Locate the cell with the specified text and output its [x, y] center coordinate. 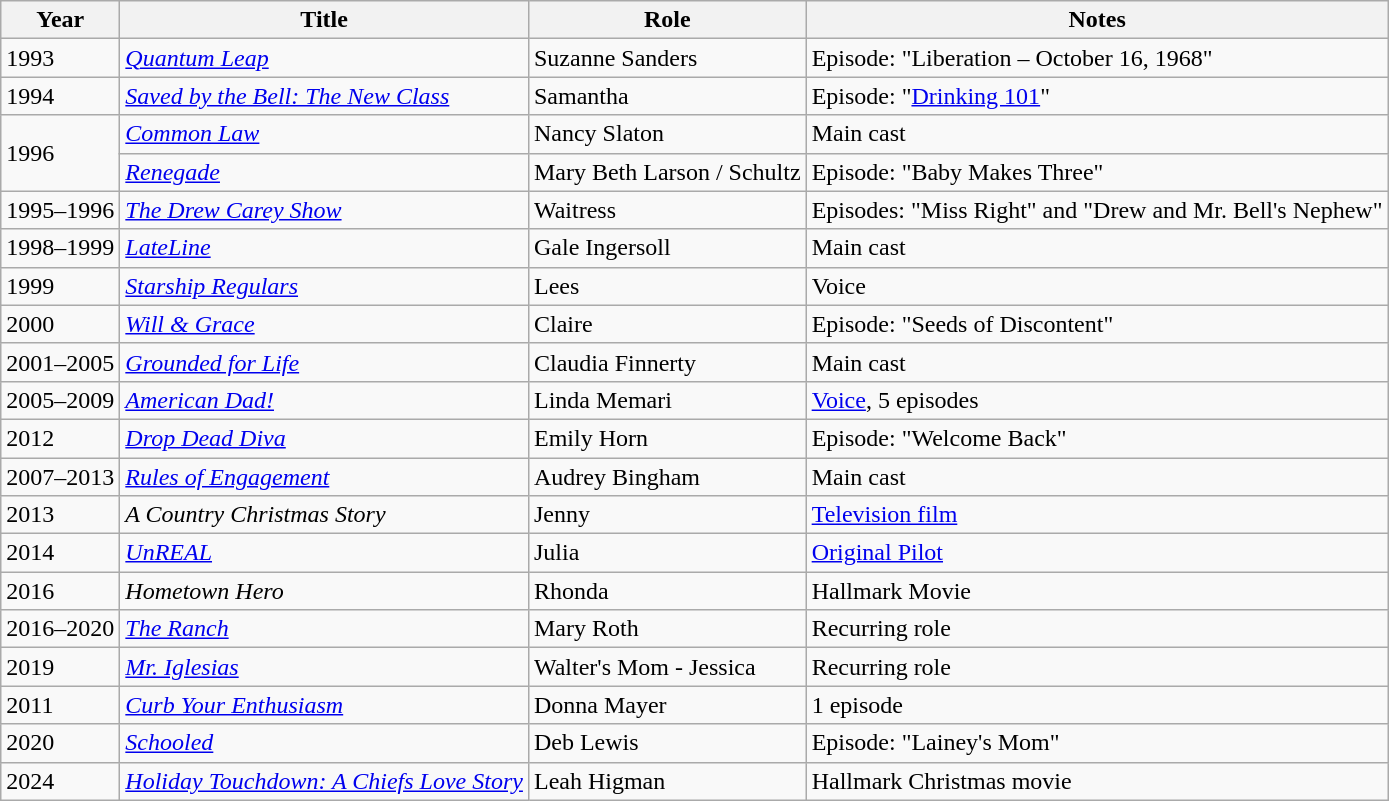
Claudia Finnerty [667, 362]
2020 [60, 743]
Renegade [324, 172]
2014 [60, 553]
1995–1996 [60, 210]
Donna Mayer [667, 705]
Lees [667, 286]
2024 [60, 781]
Television film [1097, 515]
2016–2020 [60, 629]
Year [60, 20]
2013 [60, 515]
Quantum Leap [324, 58]
Rules of Engagement [324, 477]
1 episode [1097, 705]
1999 [60, 286]
Episode: "Seeds of Discontent" [1097, 324]
Title [324, 20]
Waitress [667, 210]
American Dad! [324, 400]
Leah Higman [667, 781]
Mary Beth Larson / Schultz [667, 172]
Starship Regulars [324, 286]
Linda Memari [667, 400]
1994 [60, 96]
Gale Ingersoll [667, 248]
Hallmark Movie [1097, 591]
UnREAL [324, 553]
Episode: "Lainey's Mom" [1097, 743]
Audrey Bingham [667, 477]
Deb Lewis [667, 743]
Episodes: "Miss Right" and "Drew and Mr. Bell's Nephew" [1097, 210]
Episode: "Liberation – October 16, 1968" [1097, 58]
Original Pilot [1097, 553]
Voice [1097, 286]
2005–2009 [60, 400]
2011 [60, 705]
Drop Dead Diva [324, 438]
Hometown Hero [324, 591]
Walter's Mom - Jessica [667, 667]
Notes [1097, 20]
Emily Horn [667, 438]
1996 [60, 153]
Common Law [324, 134]
A Country Christmas Story [324, 515]
2000 [60, 324]
Julia [667, 553]
Episode: "Welcome Back" [1097, 438]
Mr. Iglesias [324, 667]
Rhonda [667, 591]
The Drew Carey Show [324, 210]
2001–2005 [60, 362]
Saved by the Bell: The New Class [324, 96]
1993 [60, 58]
Voice, 5 episodes [1097, 400]
Suzanne Sanders [667, 58]
1998–1999 [60, 248]
Nancy Slaton [667, 134]
2019 [60, 667]
LateLine [324, 248]
Will & Grace [324, 324]
Mary Roth [667, 629]
2012 [60, 438]
Claire [667, 324]
Role [667, 20]
Jenny [667, 515]
Samantha [667, 96]
The Ranch [324, 629]
Grounded for Life [324, 362]
2007–2013 [60, 477]
Episode: "Drinking 101" [1097, 96]
Holiday Touchdown: A Chiefs Love Story [324, 781]
Curb Your Enthusiasm [324, 705]
2016 [60, 591]
Schooled [324, 743]
Hallmark Christmas movie [1097, 781]
Episode: "Baby Makes Three" [1097, 172]
